For the text-containing cell, return its midpoint in (X, Y) coordinate format. 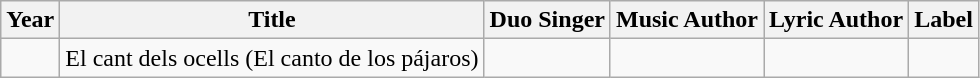
Music Author (686, 20)
Title (272, 20)
Label (944, 20)
El cant dels ocells (El canto de los pájaros) (272, 58)
Duo Singer (547, 20)
Lyric Author (836, 20)
Year (30, 20)
